Capture the cell that displays the provided text and extract its (X, Y) central coordinate. 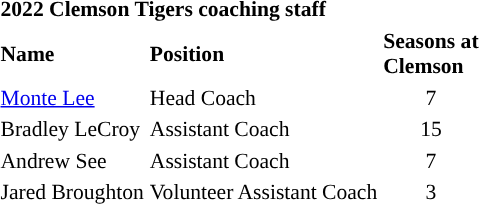
Head Coach (263, 98)
Position (263, 53)
